Identify which cell holds the provided text, then report its [X, Y] central coordinate. 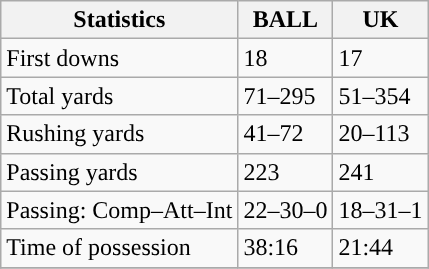
223 [286, 172]
Time of possession [120, 248]
51–354 [380, 96]
241 [380, 172]
Passing yards [120, 172]
41–72 [286, 134]
38:16 [286, 248]
18 [286, 58]
BALL [286, 20]
UK [380, 20]
18–31–1 [380, 210]
20–113 [380, 134]
17 [380, 58]
21:44 [380, 248]
Total yards [120, 96]
22–30–0 [286, 210]
71–295 [286, 96]
Statistics [120, 20]
First downs [120, 58]
Rushing yards [120, 134]
Passing: Comp–Att–Int [120, 210]
